Extract the [X, Y] coordinate from the center of the cell holding the provided text.  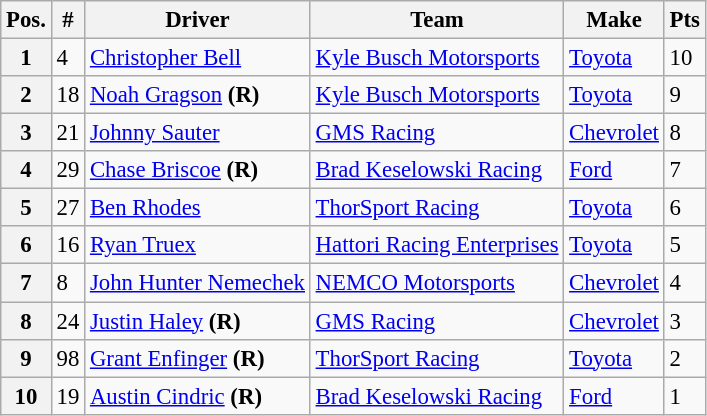
19 [68, 396]
Christopher Bell [198, 58]
Ryan Truex [198, 245]
Driver [198, 20]
18 [68, 95]
21 [68, 133]
NEMCO Motorsports [437, 283]
Pts [684, 20]
Chase Briscoe (R) [198, 170]
24 [68, 321]
Johnny Sauter [198, 133]
16 [68, 245]
27 [68, 208]
Grant Enfinger (R) [198, 358]
Hattori Racing Enterprises [437, 245]
29 [68, 170]
Justin Haley (R) [198, 321]
Team [437, 20]
John Hunter Nemechek [198, 283]
Pos. [26, 20]
98 [68, 358]
Ben Rhodes [198, 208]
Make [614, 20]
# [68, 20]
Austin Cindric (R) [198, 396]
Noah Gragson (R) [198, 95]
